Identify which cell holds the provided text, then report its [x, y] central coordinate. 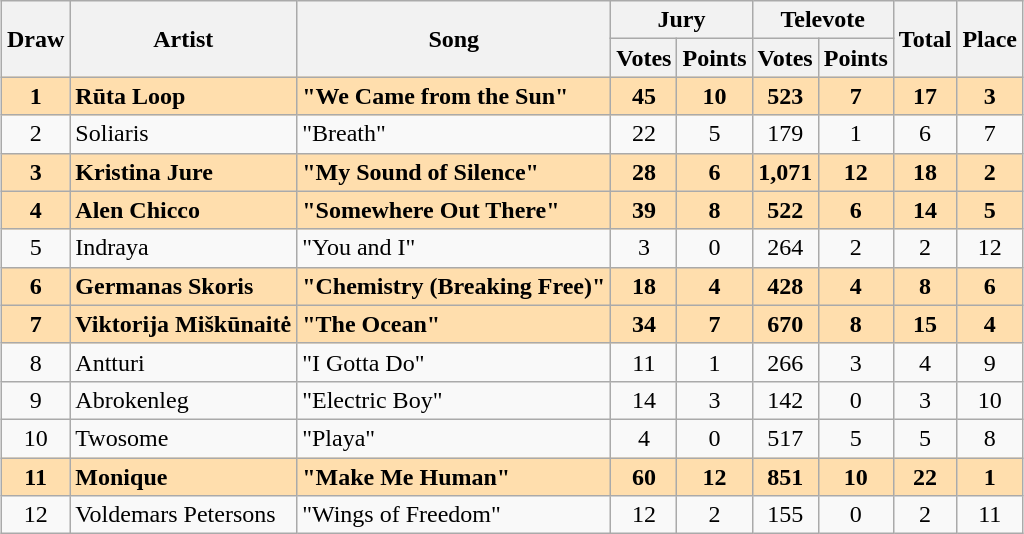
Total [925, 39]
Abrokenleg [184, 400]
Rūta Loop [184, 96]
Twosome [184, 438]
266 [785, 362]
"We Came from the Sun" [454, 96]
Jury [682, 20]
Place [990, 39]
"Wings of Freedom" [454, 515]
Kristina Jure [184, 172]
15 [925, 324]
45 [644, 96]
517 [785, 438]
"Electric Boy" [454, 400]
Televote [822, 20]
Antturi [184, 362]
670 [785, 324]
Viktorija Miškūnaitė [184, 324]
Song [454, 39]
17 [925, 96]
Alen Chicco [184, 210]
"You and I" [454, 248]
"The Ocean" [454, 324]
"Breath" [454, 134]
"Make Me Human" [454, 477]
60 [644, 477]
28 [644, 172]
851 [785, 477]
179 [785, 134]
Soliaris [184, 134]
264 [785, 248]
142 [785, 400]
"My Sound of Silence" [454, 172]
"Somewhere Out There" [454, 210]
Germanas Skoris [184, 286]
"I Gotta Do" [454, 362]
155 [785, 515]
39 [644, 210]
"Playa" [454, 438]
428 [785, 286]
Draw [35, 39]
Indraya [184, 248]
523 [785, 96]
Monique [184, 477]
"Chemistry (Breaking Free)" [454, 286]
1,071 [785, 172]
522 [785, 210]
Voldemars Petersons [184, 515]
Artist [184, 39]
34 [644, 324]
